Output the [X, Y] coordinate of the center of the cell containing the given text.  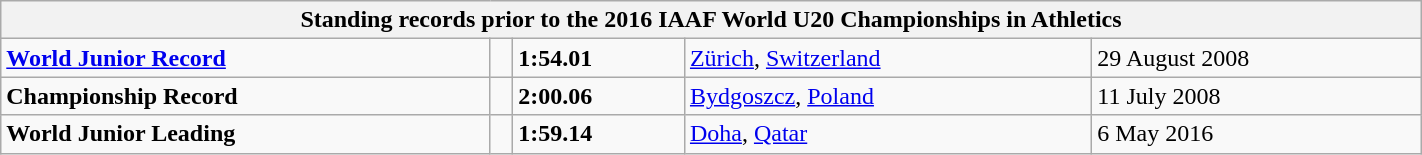
Championship Record [246, 96]
World Junior Leading [246, 134]
1:59.14 [599, 134]
Standing records prior to the 2016 IAAF World U20 Championships in Athletics [711, 20]
Bydgoszcz, Poland [888, 96]
6 May 2016 [1257, 134]
11 July 2008 [1257, 96]
1:54.01 [599, 58]
29 August 2008 [1257, 58]
Zürich, Switzerland [888, 58]
Doha, Qatar [888, 134]
2:00.06 [599, 96]
World Junior Record [246, 58]
